Scan for the cell matching the given text and deliver its [X, Y] coordinate at center. 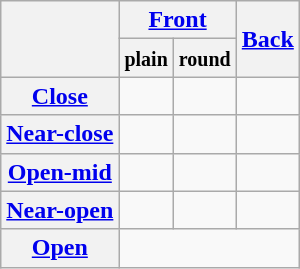
Open [60, 248]
plain [146, 58]
Back [268, 39]
round [204, 58]
Near-open [60, 210]
Open-mid [60, 172]
Close [60, 96]
Near-close [60, 134]
Front [178, 20]
